For the text-containing cell, return its midpoint in [X, Y] coordinate format. 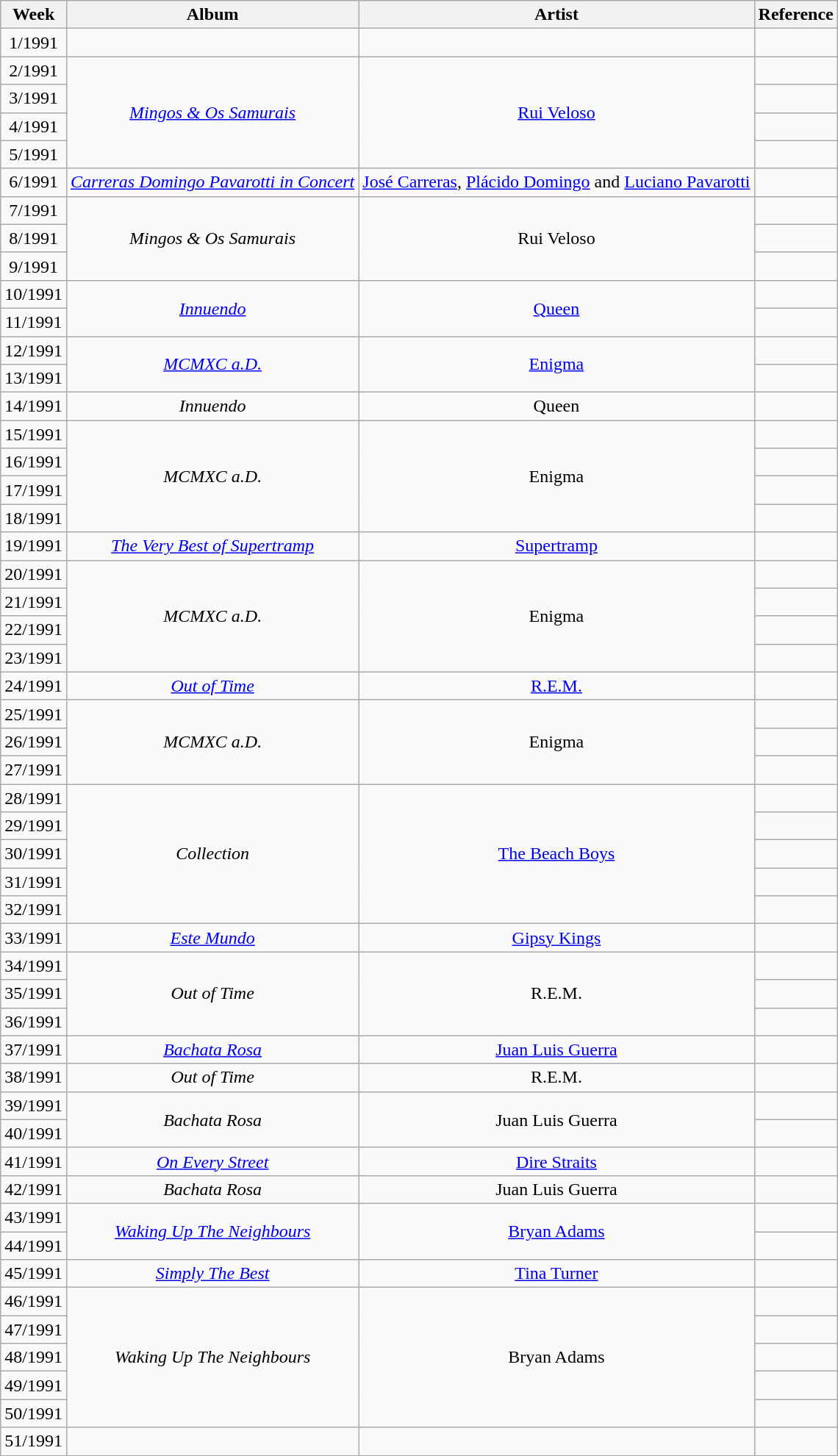
Supertramp [556, 546]
24/1991 [34, 686]
6/1991 [34, 182]
2/1991 [34, 71]
20/1991 [34, 574]
51/1991 [34, 1441]
José Carreras, Plácido Domingo and Luciano Pavarotti [556, 182]
40/1991 [34, 1133]
41/1991 [34, 1161]
47/1991 [34, 1330]
44/1991 [34, 1246]
11/1991 [34, 322]
Artist [556, 15]
Gipsy Kings [556, 938]
29/1991 [34, 826]
14/1991 [34, 406]
46/1991 [34, 1302]
On Every Street [212, 1161]
Album [212, 15]
19/1991 [34, 546]
37/1991 [34, 1050]
50/1991 [34, 1413]
45/1991 [34, 1274]
The Very Best of Supertramp [212, 546]
21/1991 [34, 602]
16/1991 [34, 462]
8/1991 [34, 238]
48/1991 [34, 1358]
Carreras Domingo Pavarotti in Concert [212, 182]
The Beach Boys [556, 853]
5/1991 [34, 154]
Dire Straits [556, 1161]
Collection [212, 853]
43/1991 [34, 1217]
Este Mundo [212, 938]
39/1991 [34, 1105]
33/1991 [34, 938]
10/1991 [34, 294]
30/1991 [34, 854]
3/1991 [34, 98]
27/1991 [34, 770]
23/1991 [34, 658]
Reference [795, 15]
25/1991 [34, 714]
42/1991 [34, 1189]
12/1991 [34, 351]
28/1991 [34, 797]
4/1991 [34, 126]
Week [34, 15]
1/1991 [34, 43]
34/1991 [34, 966]
26/1991 [34, 742]
22/1991 [34, 630]
32/1991 [34, 910]
Tina Turner [556, 1274]
9/1991 [34, 266]
13/1991 [34, 379]
38/1991 [34, 1077]
31/1991 [34, 882]
Simply The Best [212, 1274]
49/1991 [34, 1385]
7/1991 [34, 210]
17/1991 [34, 490]
35/1991 [34, 994]
15/1991 [34, 434]
18/1991 [34, 518]
36/1991 [34, 1022]
